Determine the [X, Y] coordinate at the center of the cell enclosing the given text.  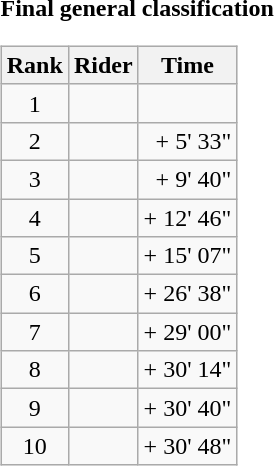
+ 5' 33" [188, 141]
+ 29' 00" [188, 332]
7 [34, 332]
1 [34, 103]
+ 30' 40" [188, 408]
10 [34, 446]
5 [34, 256]
4 [34, 217]
+ 30' 48" [188, 446]
9 [34, 408]
Rider [103, 65]
2 [34, 141]
Time [188, 65]
+ 30' 14" [188, 370]
+ 12' 46" [188, 217]
3 [34, 179]
Rank [34, 65]
6 [34, 294]
+ 15' 07" [188, 256]
+ 9' 40" [188, 179]
8 [34, 370]
+ 26' 38" [188, 294]
